Pinpoint the cell where the given text exists, returning its [x, y] midpoint coordinate. 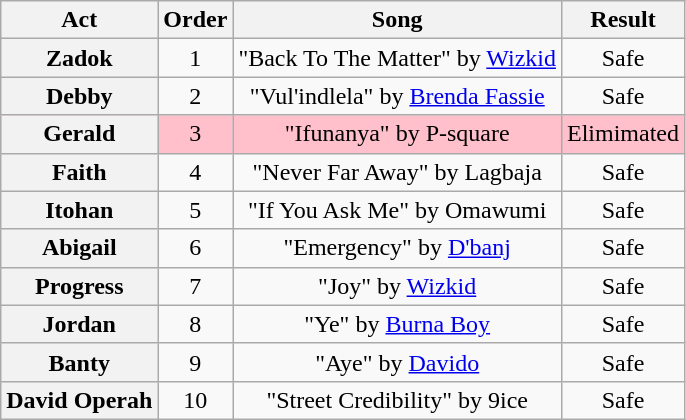
10 [196, 400]
Gerald [80, 134]
Order [196, 20]
"Emergency" by D'banj [398, 248]
"If You Ask Me" by Omawumi [398, 210]
"Ifunanya" by P-square [398, 134]
5 [196, 210]
"Joy" by Wizkid [398, 286]
Itohan [80, 210]
David Operah [80, 400]
Act [80, 20]
"Back To The Matter" by Wizkid [398, 58]
Abigail [80, 248]
2 [196, 96]
7 [196, 286]
"Aye" by Davido [398, 362]
3 [196, 134]
Banty [80, 362]
"Never Far Away" by Lagbaja [398, 172]
4 [196, 172]
"Street Credibility" by 9ice [398, 400]
Debby [80, 96]
Elimimated [622, 134]
Progress [80, 286]
Result [622, 20]
Zadok [80, 58]
Jordan [80, 324]
8 [196, 324]
1 [196, 58]
Song [398, 20]
Faith [80, 172]
"Ye" by Burna Boy [398, 324]
"Vul'indlela" by Brenda Fassie [398, 96]
6 [196, 248]
9 [196, 362]
